From the cell containing the given text, extract its center point as [X, Y] coordinate. 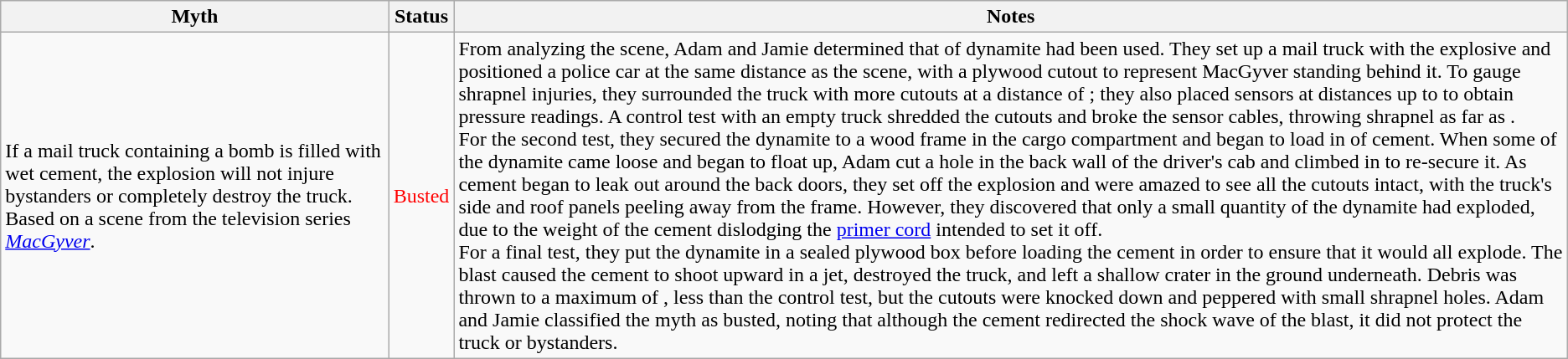
Busted [421, 196]
Status [421, 17]
Myth [194, 17]
Notes [1010, 17]
